Search for the cell housing the specified text and yield its (x, y) center coordinate. 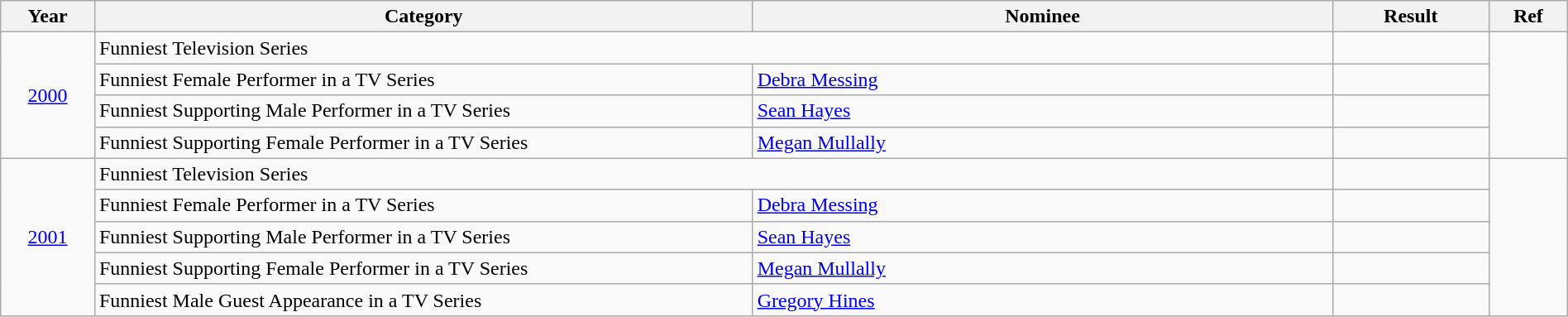
Funniest Male Guest Appearance in a TV Series (423, 300)
Nominee (1042, 17)
Gregory Hines (1042, 300)
Result (1411, 17)
Category (423, 17)
2001 (48, 237)
Ref (1528, 17)
2000 (48, 95)
Year (48, 17)
